Provide the [x, y] coordinate of the cell's center where the given text is located.  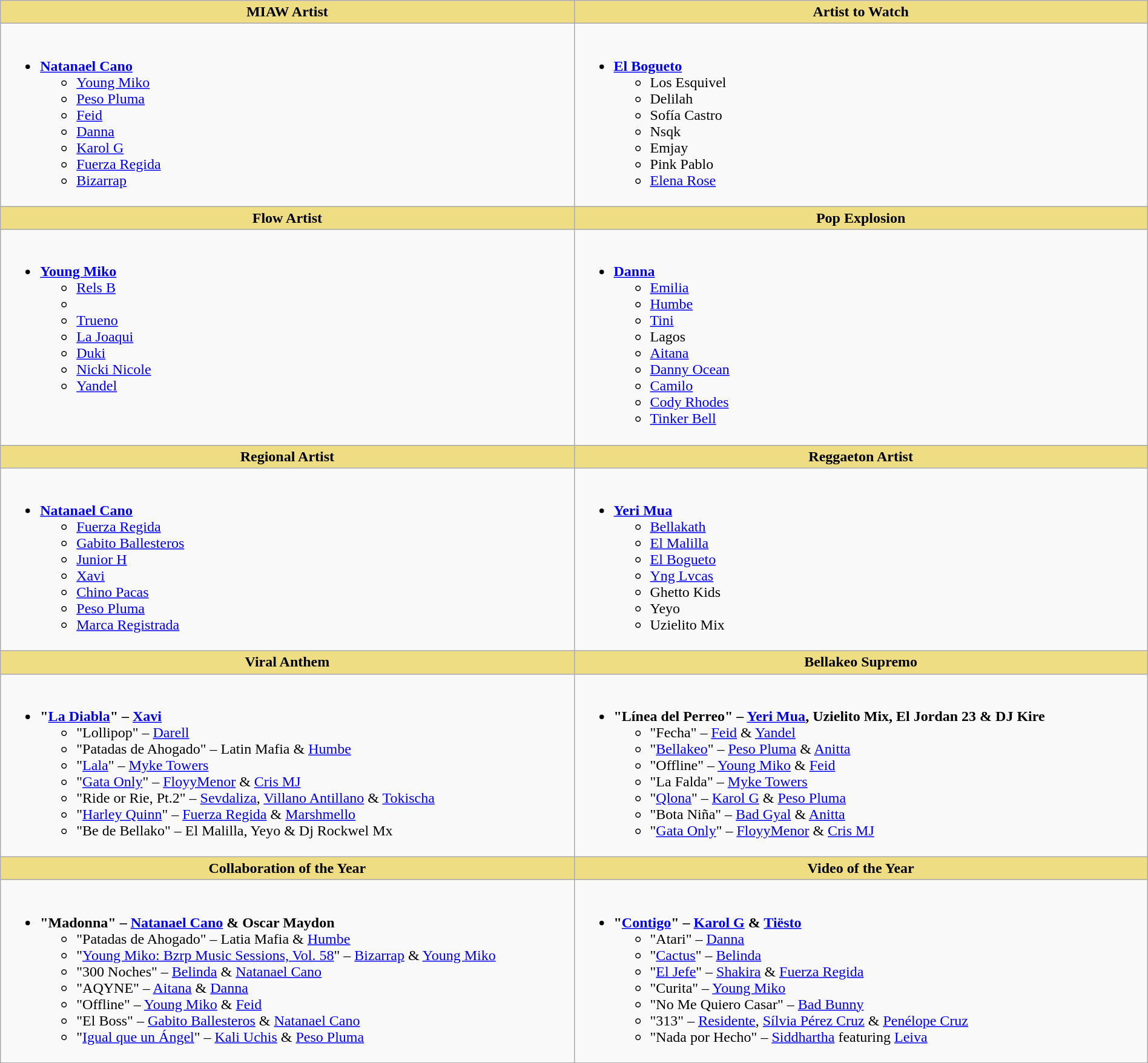
Yeri MuaBellakathEl MalillaEl BoguetoYng LvcasGhetto KidsYeyoUzielito Mix [861, 559]
Artist to Watch [861, 12]
DannaEmiliaHumbeTiniLagosAitanaDanny OceanCamiloCody RhodesTinker Bell [861, 337]
Collaboration of the Year [287, 868]
Flow Artist [287, 218]
Regional Artist [287, 456]
Natanael CanoYoung MikoPeso PlumaFeidDannaKarol GFuerza RegidaBizarrap [287, 115]
El BoguetoLos EsquivelDelilahSofía CastroNsqkEmjayPink PabloElena Rose [861, 115]
Pop Explosion [861, 218]
Bellakeo Supremo [861, 662]
Natanael CanoFuerza RegidaGabito BallesterosJunior HXaviChino PacasPeso PlumaMarca Registrada [287, 559]
Reggaeton Artist [861, 456]
Video of the Year [861, 868]
Viral Anthem [287, 662]
MIAW Artist [287, 12]
Young MikoRels BTruenoLa JoaquiDukiNicki NicoleYandel [287, 337]
